Output the [x, y] coordinate of the center of the cell containing the given text.  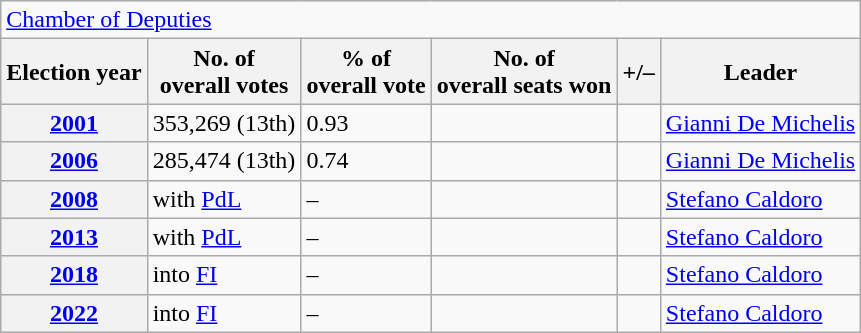
353,269 (13th) [224, 123]
2018 [74, 275]
2006 [74, 161]
285,474 (13th) [224, 161]
0.74 [366, 161]
% ofoverall vote [366, 72]
Election year [74, 72]
2022 [74, 313]
Leader [760, 72]
+/– [638, 72]
No. ofoverall votes [224, 72]
Chamber of Deputies [431, 20]
2008 [74, 199]
2013 [74, 237]
2001 [74, 123]
0.93 [366, 123]
No. ofoverall seats won [524, 72]
